Return (X, Y) of the center of cell containing provided text 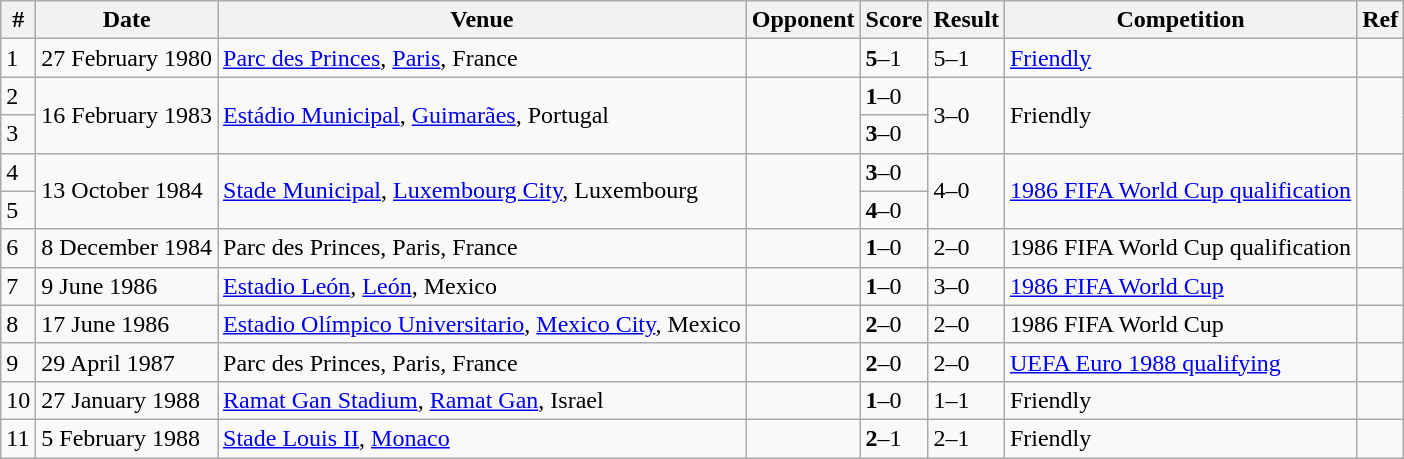
4 (18, 172)
8 (18, 324)
10 (18, 400)
7 (18, 286)
Stade Louis II, Monaco (482, 438)
5 (18, 210)
9 June 1986 (127, 286)
Estádio Municipal, Guimarães, Portugal (482, 115)
17 June 1986 (127, 324)
Stade Municipal, Luxembourg City, Luxembourg (482, 191)
13 October 1984 (127, 191)
8 December 1984 (127, 248)
5 February 1988 (127, 438)
3 (18, 134)
27 February 1980 (127, 58)
11 (18, 438)
Venue (482, 20)
6 (18, 248)
27 January 1988 (127, 400)
9 (18, 362)
16 February 1983 (127, 115)
UEFA Euro 1988 qualifying (1180, 362)
1 (18, 58)
Competition (1180, 20)
Ref (1380, 20)
Opponent (803, 20)
29 April 1987 (127, 362)
Result (966, 20)
Ramat Gan Stadium, Ramat Gan, Israel (482, 400)
Score (894, 20)
# (18, 20)
Estadio León, León, Mexico (482, 286)
2 (18, 96)
1–1 (966, 400)
Date (127, 20)
Estadio Olímpico Universitario, Mexico City, Mexico (482, 324)
